Search for the cell housing the specified text and yield its (x, y) center coordinate. 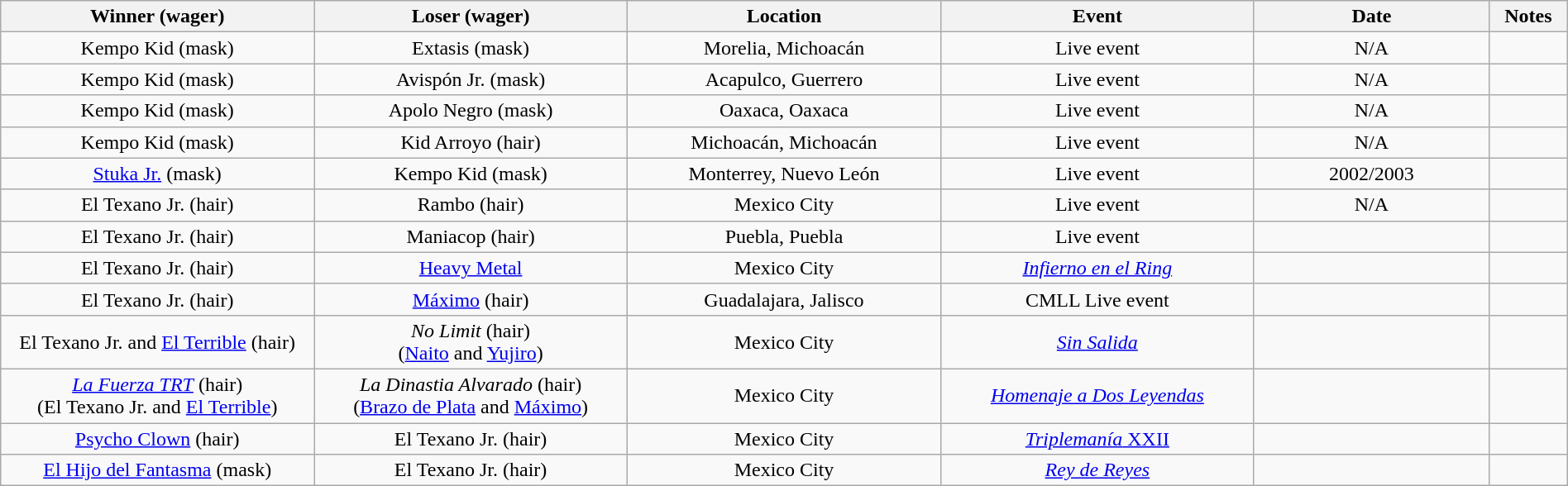
2002/2003 (1371, 174)
Notes (1528, 17)
Sin Salida (1097, 342)
Máximo (hair) (471, 299)
Maniacop (hair) (471, 236)
Triplemanía XXII (1097, 439)
Kid Arroyo (hair) (471, 142)
Event (1097, 17)
Location (784, 17)
La Fuerza TRT (hair)(El Texano Jr. and El Terrible) (157, 395)
Guadalajara, Jalisco (784, 299)
Morelia, Michoacán (784, 48)
Puebla, Puebla (784, 236)
CMLL Live event (1097, 299)
Michoacán, Michoacán (784, 142)
Acapulco, Guerrero (784, 79)
Loser (wager) (471, 17)
El Hijo del Fantasma (mask) (157, 470)
Apolo Negro (mask) (471, 111)
Homenaje a Dos Leyendas (1097, 395)
Heavy Metal (471, 268)
La Dinastia Alvarado (hair)(Brazo de Plata and Máximo) (471, 395)
Psycho Clown (hair) (157, 439)
El Texano Jr. and El Terrible (hair) (157, 342)
Rey de Reyes (1097, 470)
Extasis (mask) (471, 48)
Avispón Jr. (mask) (471, 79)
Date (1371, 17)
Rambo (hair) (471, 205)
Infierno en el Ring (1097, 268)
No Limit (hair)(Naito and Yujiro) (471, 342)
Winner (wager) (157, 17)
Oaxaca, Oaxaca (784, 111)
Stuka Jr. (mask) (157, 174)
Monterrey, Nuevo León (784, 174)
